Capture the cell that displays the provided text and extract its [X, Y] central coordinate. 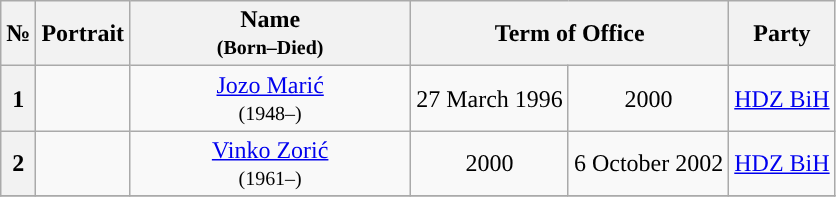
27 March 1996 [490, 98]
Party [782, 34]
6 October 2002 [648, 164]
Name(Born–Died) [270, 34]
Portrait [83, 34]
2 [18, 164]
Vinko Zorić(1961–) [270, 164]
1 [18, 98]
Jozo Marić(1948–) [270, 98]
№ [18, 34]
Term of Office [570, 34]
